Provide the [x, y] coordinate of the cell's center where the given text is located.  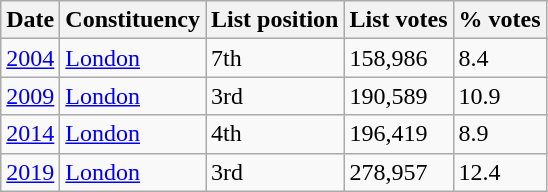
2009 [30, 96]
2019 [30, 172]
158,986 [398, 58]
% votes [500, 20]
278,957 [398, 172]
List votes [398, 20]
190,589 [398, 96]
List position [275, 20]
196,419 [398, 134]
10.9 [500, 96]
12.4 [500, 172]
2004 [30, 58]
Date [30, 20]
4th [275, 134]
7th [275, 58]
2014 [30, 134]
8.9 [500, 134]
Constituency [133, 20]
8.4 [500, 58]
